Return the [X, Y] coordinate for the center point of the cell that contains the specified text.  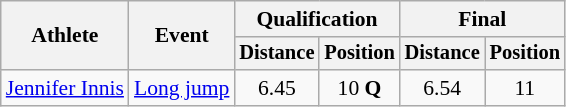
Event [182, 36]
11 [525, 88]
Qualification [316, 19]
Athlete [65, 36]
6.54 [442, 88]
6.45 [276, 88]
10 Q [359, 88]
Jennifer Innis [65, 88]
Long jump [182, 88]
Final [482, 19]
